Locate the cell with the specified text and output its (x, y) center coordinate. 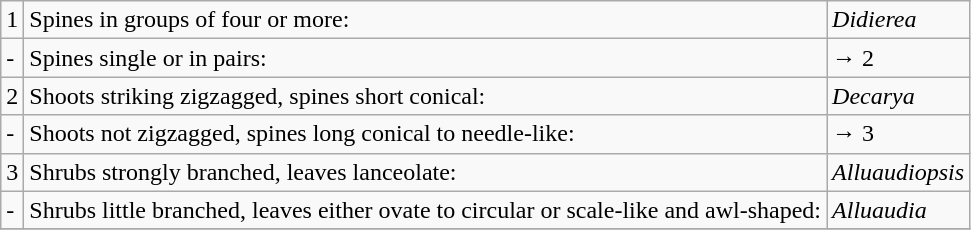
3 (12, 172)
Didierea (898, 20)
Shrubs strongly branched, leaves lanceolate: (426, 172)
Spines in groups of four or more: (426, 20)
2 (12, 96)
→ 3 (898, 134)
Alluaudia (898, 210)
Shrubs little branched, leaves either ovate to circular or scale-like and awl-shaped: (426, 210)
1 (12, 20)
Shoots not zigzagged, spines long conical to needle-like: (426, 134)
Decarya (898, 96)
Shoots striking zigzagged, spines short conical: (426, 96)
→ 2 (898, 58)
Alluaudiopsis (898, 172)
Spines single or in pairs: (426, 58)
